Output the (x, y) coordinate of the center of the cell containing the given text.  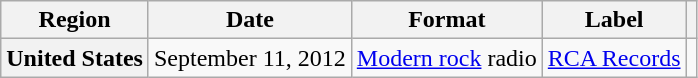
Date (250, 20)
RCA Records (614, 58)
United States (75, 58)
Format (446, 20)
Region (75, 20)
Label (614, 20)
Modern rock radio (446, 58)
September 11, 2012 (250, 58)
